Return (x, y) of the center of cell containing provided text 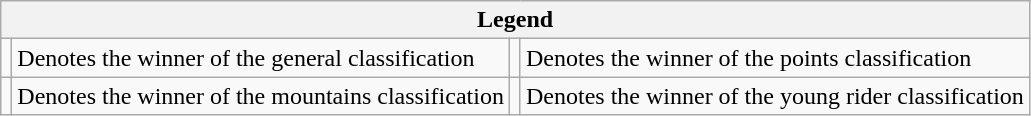
Denotes the winner of the mountains classification (261, 96)
Denotes the winner of the young rider classification (774, 96)
Denotes the winner of the points classification (774, 58)
Legend (516, 20)
Denotes the winner of the general classification (261, 58)
